Identify which cell holds the provided text, then report its (X, Y) central coordinate. 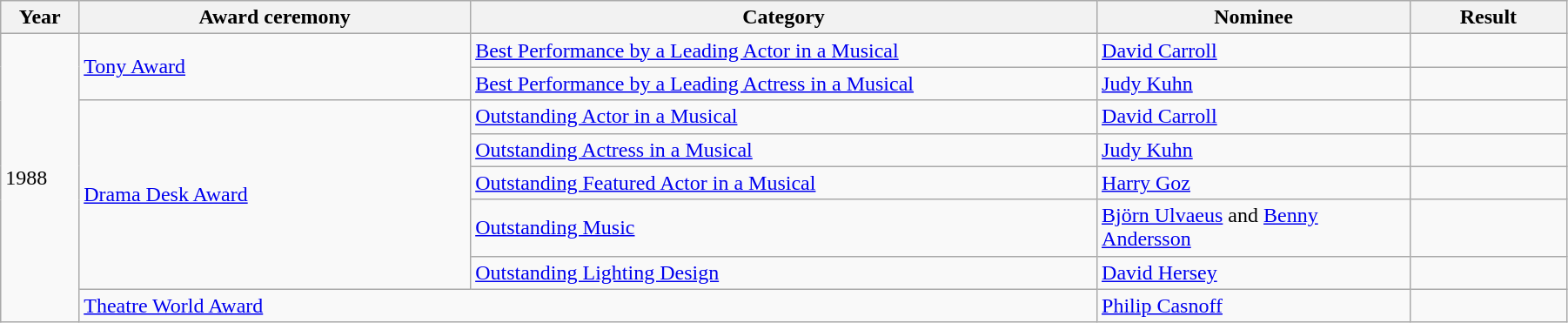
Theatre World Award (588, 306)
Outstanding Music (784, 228)
Philip Casnoff (1254, 306)
1988 (40, 178)
Category (784, 17)
Outstanding Actor in a Musical (784, 117)
Result (1488, 17)
Harry Goz (1254, 183)
Tony Award (275, 67)
Best Performance by a Leading Actor in a Musical (784, 50)
Year (40, 17)
Outstanding Actress in a Musical (784, 150)
Outstanding Lighting Design (784, 273)
Drama Desk Award (275, 195)
David Hersey (1254, 273)
Award ceremony (275, 17)
Best Performance by a Leading Actress in a Musical (784, 84)
Nominee (1254, 17)
Björn Ulvaeus and Benny Andersson (1254, 228)
Outstanding Featured Actor in a Musical (784, 183)
